Return the [x, y] coordinate for the center point of the cell that contains the specified text.  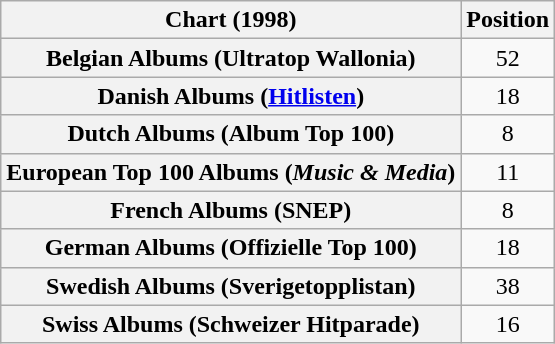
Swiss Albums (Schweizer Hitparade) [231, 324]
German Albums (Offizielle Top 100) [231, 248]
Dutch Albums (Album Top 100) [231, 134]
Danish Albums (Hitlisten) [231, 96]
French Albums (SNEP) [231, 210]
52 [508, 58]
38 [508, 286]
16 [508, 324]
European Top 100 Albums (Music & Media) [231, 172]
11 [508, 172]
Chart (1998) [231, 20]
Belgian Albums (Ultratop Wallonia) [231, 58]
Swedish Albums (Sverigetopplistan) [231, 286]
Position [508, 20]
